Provide the (x, y) coordinate of the cell's center where the given text is located.  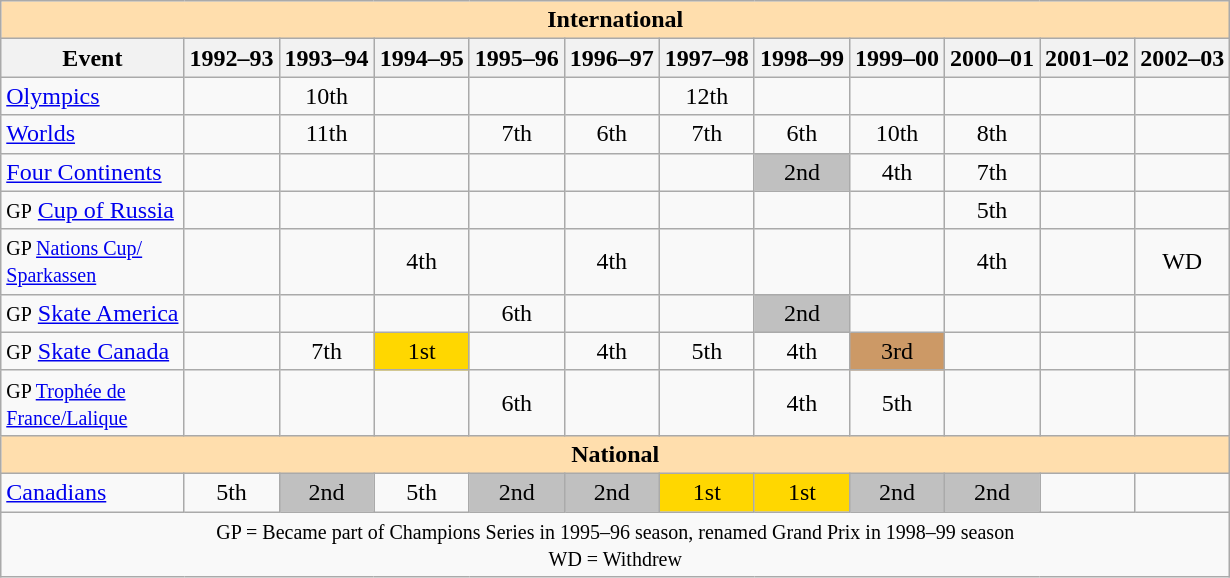
GP Cup of Russia (92, 210)
1992–93 (232, 58)
11th (326, 134)
3rd (896, 351)
International (616, 20)
National (616, 454)
12th (706, 96)
1995–96 (516, 58)
1997–98 (706, 58)
GP Nations Cup/Sparkassen (92, 262)
GP Trophée de France/Lalique (92, 402)
GP Skate Canada (92, 351)
2000–01 (992, 58)
1996–97 (612, 58)
1994–95 (422, 58)
WD (1182, 262)
Olympics (92, 96)
GP = Became part of Champions Series in 1995–96 season, renamed Grand Prix in 1998–99 season WD = Withdrew (616, 544)
GP Skate America (92, 313)
8th (992, 134)
Canadians (92, 492)
1999–00 (896, 58)
2002–03 (1182, 58)
1998–99 (802, 58)
2001–02 (1088, 58)
1993–94 (326, 58)
Worlds (92, 134)
Event (92, 58)
Four Continents (92, 172)
